Output the (X, Y) coordinate of the center of the cell containing the given text.  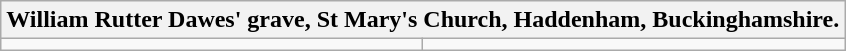
William Rutter Dawes' grave, St Mary's Church, Haddenham, Buckinghamshire. (423, 20)
